From the cell containing the given text, extract its center point as (x, y) coordinate. 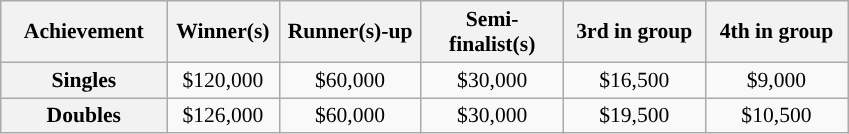
Singles (84, 80)
$126,000 (223, 116)
Semi-finalist(s) (492, 32)
$120,000 (223, 80)
Doubles (84, 116)
3rd in group (634, 32)
$16,500 (634, 80)
Winner(s) (223, 32)
$19,500 (634, 116)
Achievement (84, 32)
4th in group (776, 32)
Runner(s)-up (350, 32)
$9,000 (776, 80)
$10,500 (776, 116)
